Return [X, Y] of the center of cell containing provided text 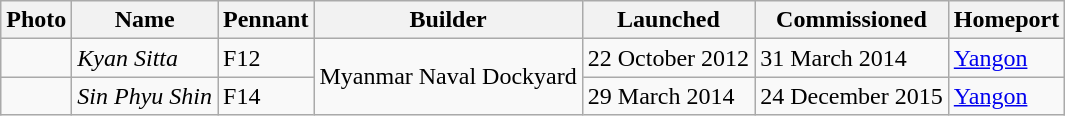
Myanmar Naval Dockyard [448, 77]
F14 [266, 96]
Pennant [266, 20]
31 March 2014 [852, 58]
Sin Phyu Shin [145, 96]
Commissioned [852, 20]
29 March 2014 [668, 96]
Kyan Sitta [145, 58]
F12 [266, 58]
Name [145, 20]
Photo [36, 20]
24 December 2015 [852, 96]
22 October 2012 [668, 58]
Homeport [1006, 20]
Launched [668, 20]
Builder [448, 20]
